Return the [x, y] coordinate for the center point of the cell that contains the specified text.  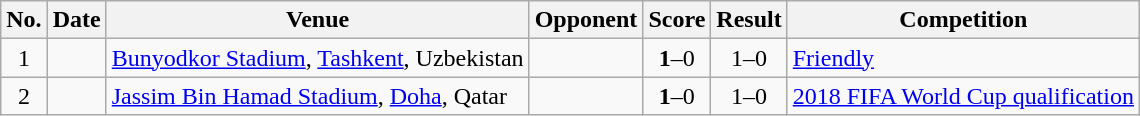
Friendly [963, 58]
Date [76, 20]
1 [24, 58]
2018 FIFA World Cup qualification [963, 96]
Score [677, 20]
Competition [963, 20]
2 [24, 96]
Result [749, 20]
Bunyodkor Stadium, Tashkent, Uzbekistan [318, 58]
Opponent [586, 20]
Jassim Bin Hamad Stadium, Doha, Qatar [318, 96]
No. [24, 20]
Venue [318, 20]
